Return (X, Y) of the center of cell containing provided text 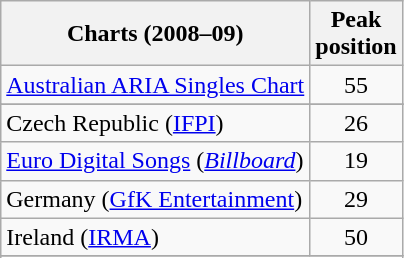
29 (356, 199)
Ireland (IRMA) (156, 237)
19 (356, 161)
Germany (GfK Entertainment) (156, 199)
Euro Digital Songs (Billboard) (156, 161)
55 (356, 85)
Australian ARIA Singles Chart (156, 85)
Peakposition (356, 34)
Charts (2008–09) (156, 34)
Czech Republic (IFPI) (156, 123)
26 (356, 123)
50 (356, 237)
